Locate the cell with the specified text and output its [X, Y] center coordinate. 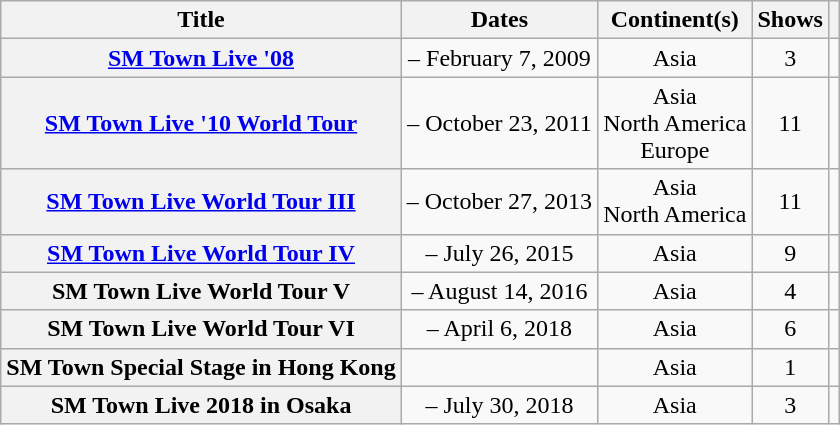
SM Town Live World Tour IV [201, 253]
Dates [499, 20]
– October 27, 2013 [499, 202]
SM Town Live '10 World Tour [201, 123]
SM Town Special Stage in Hong Kong [201, 367]
AsiaNorth AmericaEurope [675, 123]
Title [201, 20]
SM Town Live World Tour VI [201, 329]
AsiaNorth America [675, 202]
4 [790, 291]
– October 23, 2011 [499, 123]
6 [790, 329]
SM Town Live World Tour V [201, 291]
– April 6, 2018 [499, 329]
– February 7, 2009 [499, 58]
1 [790, 367]
Continent(s) [675, 20]
– July 30, 2018 [499, 405]
SM Town Live World Tour III [201, 202]
9 [790, 253]
Shows [790, 20]
– July 26, 2015 [499, 253]
– August 14, 2016 [499, 291]
SM Town Live 2018 in Osaka [201, 405]
SM Town Live '08 [201, 58]
